Return the [x, y] coordinate for the center point of the cell that contains the specified text.  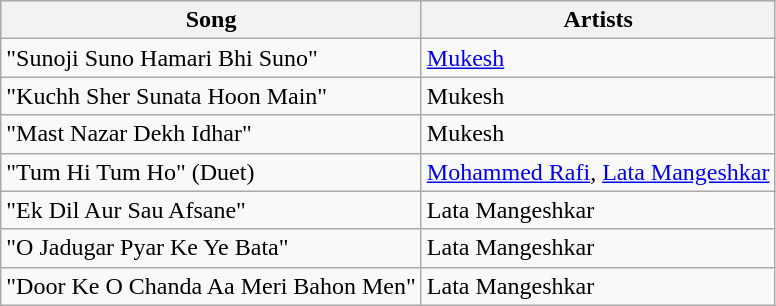
Artists [598, 20]
Mohammed Rafi, Lata Mangeshkar [598, 172]
"Ek Dil Aur Sau Afsane" [212, 210]
"Mast Nazar Dekh Idhar" [212, 134]
Song [212, 20]
"Tum Hi Tum Ho" (Duet) [212, 172]
"Door Ke O Chanda Aa Meri Bahon Men" [212, 286]
"Sunoji Suno Hamari Bhi Suno" [212, 58]
"O Jadugar Pyar Ke Ye Bata" [212, 248]
"Kuchh Sher Sunata Hoon Main" [212, 96]
